Determine the [x, y] coordinate at the center of the cell enclosing the given text.  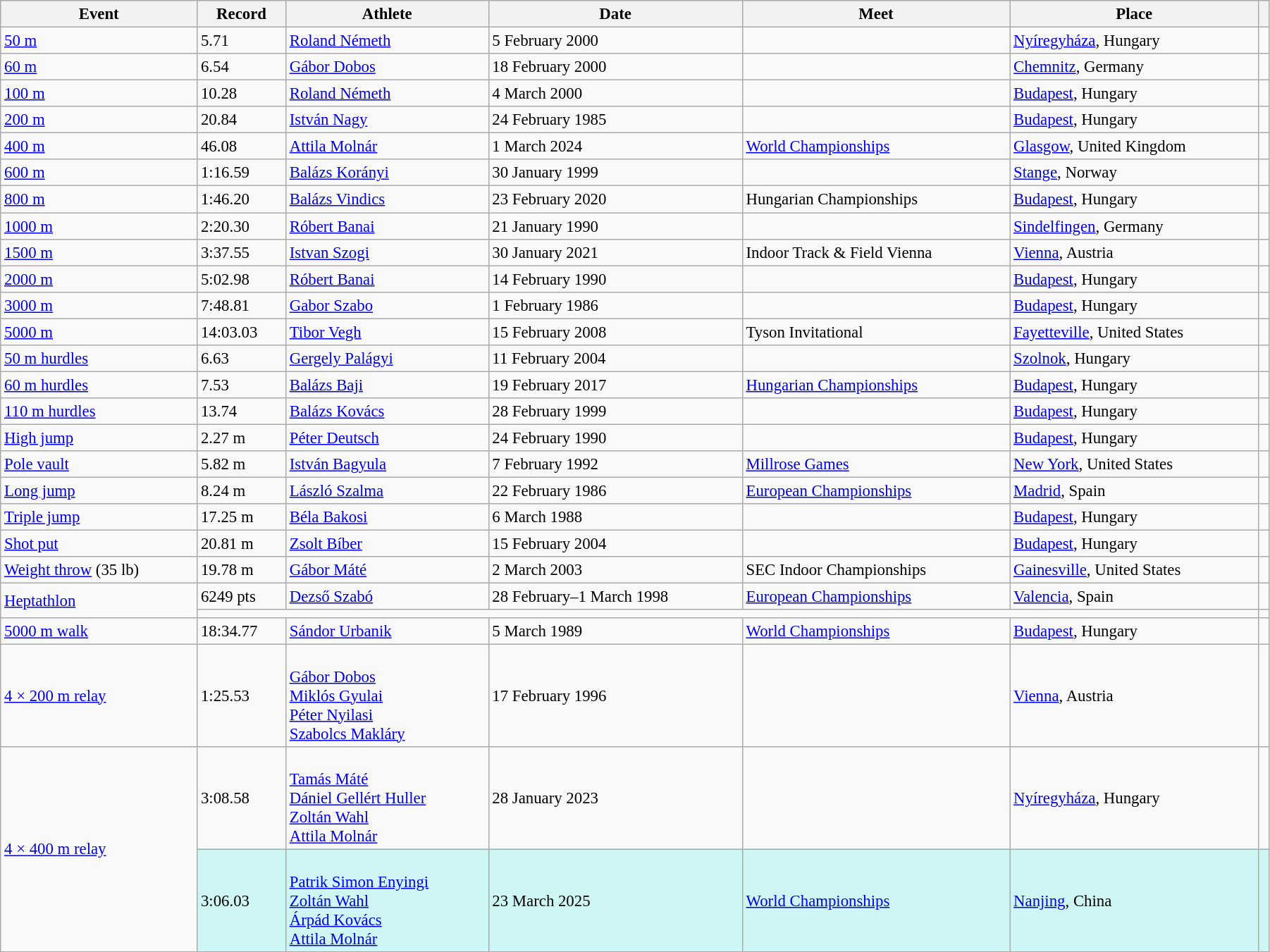
20.81 m [242, 544]
7:48.81 [242, 305]
46.08 [242, 147]
Athlete [387, 14]
Gergely Palágyi [387, 359]
1500 m [99, 252]
Béla Bakosi [387, 517]
Long jump [99, 491]
2:20.30 [242, 226]
5000 m walk [99, 631]
28 February–1 March 1998 [615, 597]
Gabor Szabo [387, 305]
Tamás MátéDániel Gellért HullerZoltán WahlAttila Molnár [387, 798]
600 m [99, 173]
Place [1135, 14]
14:03.03 [242, 332]
14 February 1990 [615, 279]
Sindelfingen, Germany [1135, 226]
Balázs Baji [387, 385]
Gábor Dobos [387, 67]
30 January 2021 [615, 252]
50 m [99, 41]
2000 m [99, 279]
Glasgow, United Kingdom [1135, 147]
2.27 m [242, 438]
5 March 1989 [615, 631]
3000 m [99, 305]
Balázs Kovács [387, 412]
László Szalma [387, 491]
High jump [99, 438]
István Nagy [387, 120]
7.53 [242, 385]
Péter Deutsch [387, 438]
Madrid, Spain [1135, 491]
17.25 m [242, 517]
2 March 2003 [615, 570]
5 February 2000 [615, 41]
Shot put [99, 544]
24 February 1990 [615, 438]
Gábor DobosMiklós GyulaiPéter NyilasiSzabolcs Makláry [387, 696]
17 February 1996 [615, 696]
5:02.98 [242, 279]
1:16.59 [242, 173]
10.28 [242, 94]
Zsolt Bíber [387, 544]
4 × 400 m relay [99, 848]
Record [242, 14]
Szolnok, Hungary [1135, 359]
Indoor Track & Field Vienna [876, 252]
5.71 [242, 41]
18 February 2000 [615, 67]
400 m [99, 147]
6249 pts [242, 597]
Meet [876, 14]
1 February 1986 [615, 305]
Nanjing, China [1135, 901]
23 March 2025 [615, 901]
Fayetteville, United States [1135, 332]
15 February 2004 [615, 544]
4 × 200 m relay [99, 696]
Istvan Szogi [387, 252]
3:37.55 [242, 252]
Tibor Vegh [387, 332]
Pole vault [99, 464]
22 February 1986 [615, 491]
23 February 2020 [615, 199]
6.63 [242, 359]
New York, United States [1135, 464]
3:06.03 [242, 901]
1 March 2024 [615, 147]
1:46.20 [242, 199]
Millrose Games [876, 464]
15 February 2008 [615, 332]
Stange, Norway [1135, 173]
7 February 1992 [615, 464]
5.82 m [242, 464]
20.84 [242, 120]
1000 m [99, 226]
800 m [99, 199]
100 m [99, 94]
Heptathlon [99, 600]
28 January 2023 [615, 798]
3:08.58 [242, 798]
21 January 1990 [615, 226]
Tyson Invitational [876, 332]
18:34.77 [242, 631]
Attila Molnár [387, 147]
110 m hurdles [99, 412]
8.24 m [242, 491]
1:25.53 [242, 696]
13.74 [242, 412]
30 January 1999 [615, 173]
Sándor Urbanik [387, 631]
6 March 1988 [615, 517]
Weight throw (35 lb) [99, 570]
4 March 2000 [615, 94]
200 m [99, 120]
6.54 [242, 67]
5000 m [99, 332]
11 February 2004 [615, 359]
Balázs Korányi [387, 173]
Valencia, Spain [1135, 597]
SEC Indoor Championships [876, 570]
Patrik Simon EnyingiZoltán WahlÁrpád KovácsAttila Molnár [387, 901]
Triple jump [99, 517]
19.78 m [242, 570]
60 m hurdles [99, 385]
50 m hurdles [99, 359]
24 February 1985 [615, 120]
Chemnitz, Germany [1135, 67]
Gainesville, United States [1135, 570]
Balázs Vindics [387, 199]
István Bagyula [387, 464]
Date [615, 14]
60 m [99, 67]
28 February 1999 [615, 412]
19 February 2017 [615, 385]
Event [99, 14]
Gábor Máté [387, 570]
Dezső Szabó [387, 597]
